Return the (X, Y) coordinate for the center point of the cell that contains the specified text.  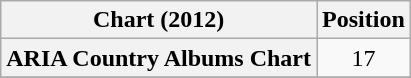
ARIA Country Albums Chart (159, 58)
17 (364, 58)
Position (364, 20)
Chart (2012) (159, 20)
